Determine the (x, y) coordinate at the center of the cell enclosing the given text.  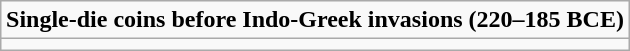
Single-die coins before Indo-Greek invasions (220–185 BCE) (316, 20)
